Capture the cell that displays the provided text and extract its [x, y] central coordinate. 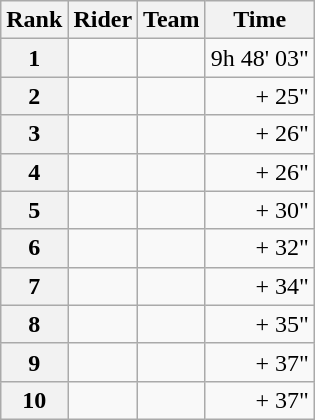
2 [34, 96]
+ 25" [260, 96]
1 [34, 58]
3 [34, 134]
+ 32" [260, 248]
+ 30" [260, 210]
+ 34" [260, 286]
4 [34, 172]
10 [34, 400]
5 [34, 210]
Rider [103, 20]
6 [34, 248]
7 [34, 286]
9h 48' 03" [260, 58]
Time [260, 20]
8 [34, 324]
Rank [34, 20]
9 [34, 362]
+ 35" [260, 324]
Team [172, 20]
